For the text-containing cell, return its midpoint in [X, Y] coordinate format. 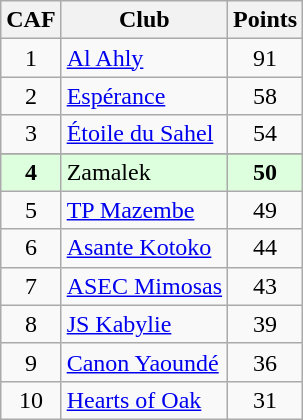
Étoile du Sahel [144, 134]
Club [144, 20]
1 [31, 58]
44 [266, 248]
91 [266, 58]
36 [266, 362]
9 [31, 362]
Points [266, 20]
39 [266, 324]
CAF [31, 20]
7 [31, 286]
10 [31, 400]
2 [31, 96]
5 [31, 210]
ASEC Mimosas [144, 286]
49 [266, 210]
43 [266, 286]
4 [31, 172]
JS Kabylie [144, 324]
3 [31, 134]
6 [31, 248]
TP Mazembe [144, 210]
Al Ahly [144, 58]
58 [266, 96]
Zamalek [144, 172]
8 [31, 324]
Espérance [144, 96]
50 [266, 172]
Asante Kotoko [144, 248]
31 [266, 400]
54 [266, 134]
Hearts of Oak [144, 400]
Canon Yaoundé [144, 362]
